For the text-containing cell, return its midpoint in (x, y) coordinate format. 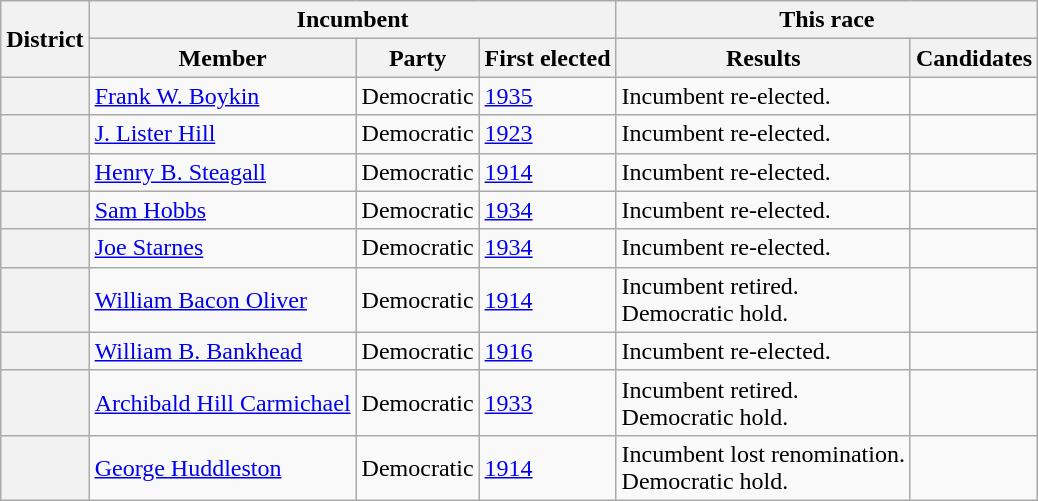
Results (763, 58)
1923 (548, 134)
Joe Starnes (222, 248)
Archibald Hill Carmichael (222, 402)
1935 (548, 96)
1933 (548, 402)
William Bacon Oliver (222, 300)
Frank W. Boykin (222, 96)
First elected (548, 58)
Candidates (974, 58)
Party (418, 58)
Henry B. Steagall (222, 172)
Sam Hobbs (222, 210)
J. Lister Hill (222, 134)
Incumbent (352, 20)
District (45, 39)
1916 (548, 351)
This race (826, 20)
William B. Bankhead (222, 351)
Member (222, 58)
George Huddleston (222, 468)
Incumbent lost renomination.Democratic hold. (763, 468)
